Detect which cell encompasses the target text, then output its (X, Y) center coordinate. 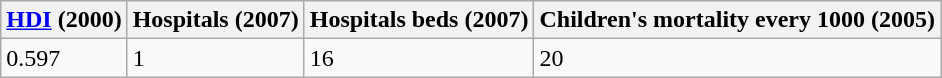
HDI (2000) (64, 20)
Hospitals beds (2007) (419, 20)
1 (216, 58)
16 (419, 58)
0.597 (64, 58)
Children's mortality every 1000 (2005) (738, 20)
Hospitals (2007) (216, 20)
20 (738, 58)
